Return (X, Y) of the center of cell containing provided text 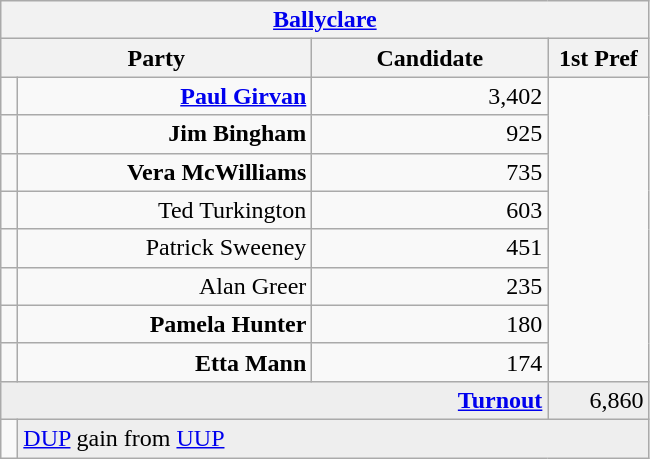
Pamela Hunter (165, 324)
Candidate (430, 58)
Patrick Sweeney (165, 248)
Alan Greer (165, 286)
735 (430, 172)
603 (430, 210)
3,402 (430, 96)
925 (430, 134)
451 (430, 248)
DUP gain from UUP (334, 438)
Ted Turkington (165, 210)
Paul Girvan (165, 96)
Turnout (274, 400)
Party (156, 58)
Etta Mann (165, 362)
1st Pref (598, 58)
Jim Bingham (165, 134)
Ballyclare (325, 20)
Vera McWilliams (165, 172)
6,860 (598, 400)
235 (430, 286)
174 (430, 362)
180 (430, 324)
